Identify which cell holds the provided text, then report its [x, y] central coordinate. 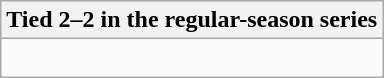
Tied 2–2 in the regular-season series [192, 20]
